For the text-containing cell, return its midpoint in (x, y) coordinate format. 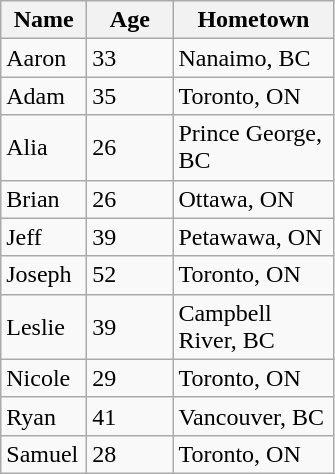
Jeff (44, 237)
29 (130, 378)
Prince George, BC (254, 148)
Ryan (44, 416)
52 (130, 275)
Campbell River, BC (254, 326)
Aaron (44, 58)
35 (130, 96)
41 (130, 416)
Brian (44, 199)
33 (130, 58)
Nanaimo, BC (254, 58)
Alia (44, 148)
Hometown (254, 20)
Samuel (44, 454)
Name (44, 20)
Nicole (44, 378)
Leslie (44, 326)
Adam (44, 96)
28 (130, 454)
Petawawa, ON (254, 237)
Age (130, 20)
Ottawa, ON (254, 199)
Joseph (44, 275)
Vancouver, BC (254, 416)
